Find where the given text appears and provide that cell's center as (X, Y) coordinate. 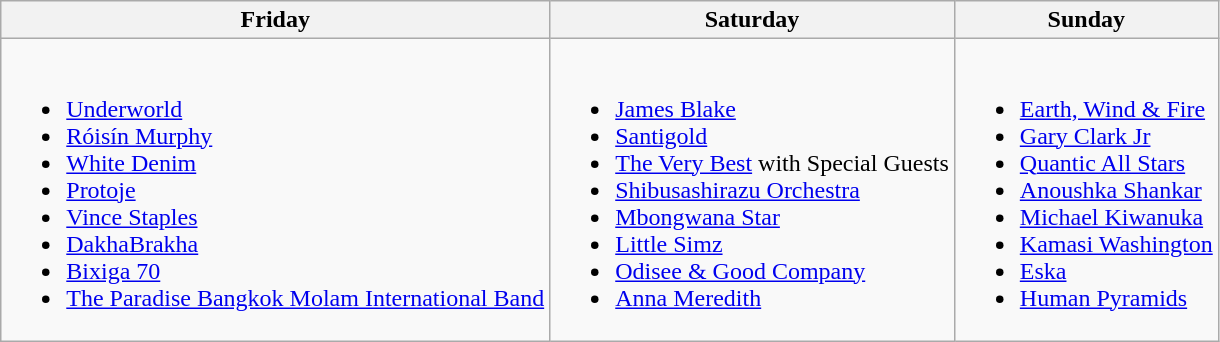
Earth, Wind & FireGary Clark JrQuantic All StarsAnoushka ShankarMichael KiwanukaKamasi WashingtonEskaHuman Pyramids (1086, 190)
UnderworldRóisín MurphyWhite DenimProtojeVince StaplesDakhaBrakhaBixiga 70The Paradise Bangkok Molam International Band (276, 190)
Friday (276, 20)
Saturday (752, 20)
Sunday (1086, 20)
James BlakeSantigoldThe Very Best with Special GuestsShibusashirazu OrchestraMbongwana StarLittle SimzOdisee & Good CompanyAnna Meredith (752, 190)
